Provide the (X, Y) coordinate of the cell's center where the given text is located.  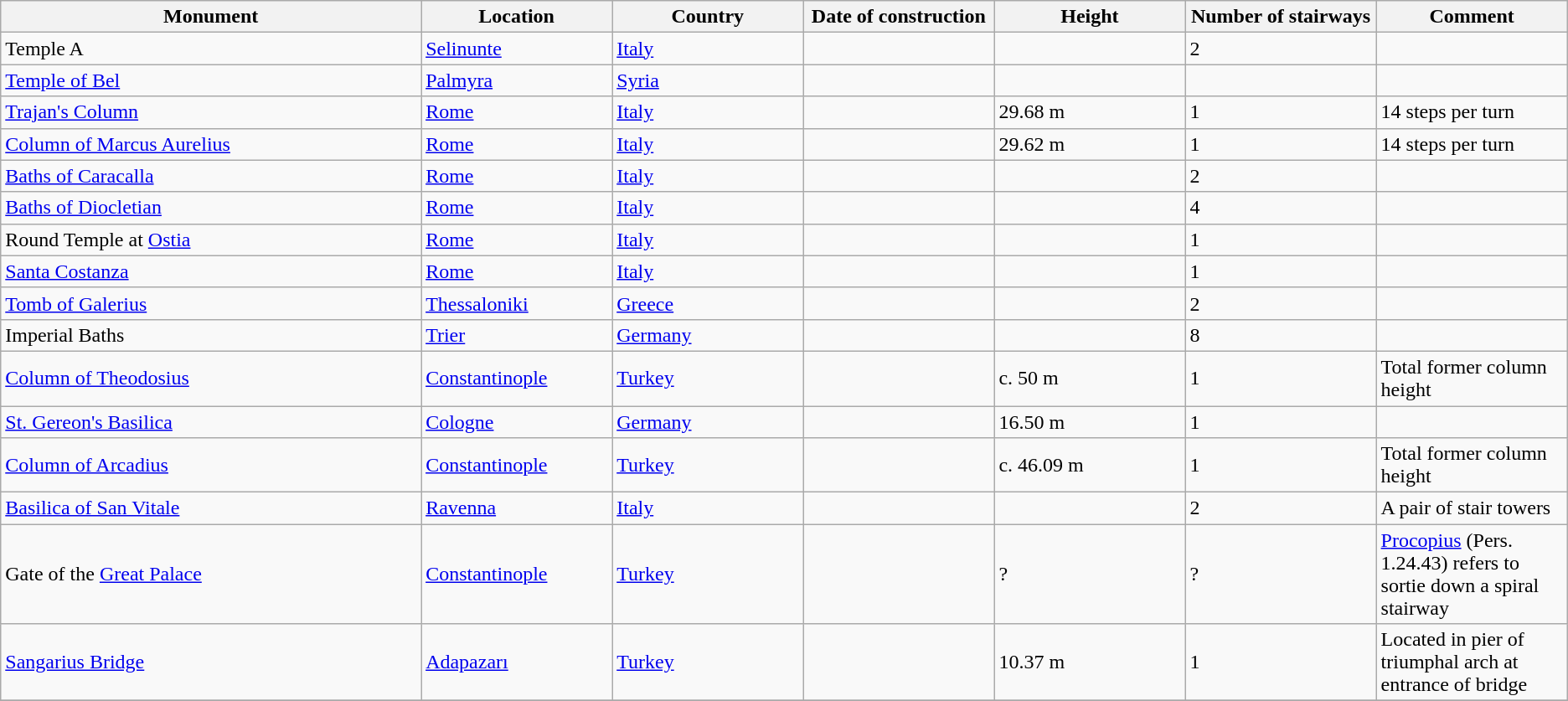
Ravenna (517, 508)
10.37 m (1090, 662)
Column of Arcadius (211, 466)
Trier (517, 335)
4 (1281, 208)
Monument (211, 17)
Located in pier of triumphal arch at entrance of bridge (1472, 662)
Number of stairways (1281, 17)
Palmyra (517, 80)
Selinunte (517, 49)
Height (1090, 17)
Location (517, 17)
29.68 m (1090, 112)
Basilica of San Vitale (211, 508)
Thessaloniki (517, 303)
Temple A (211, 49)
Country (708, 17)
Column of Theodosius (211, 379)
St. Gereon's Basilica (211, 421)
Syria (708, 80)
Greece (708, 303)
Tomb of Galerius (211, 303)
Trajan's Column (211, 112)
29.62 m (1090, 144)
Procopius (Pers. 1.24.43) refers to sortie down a spiral stairway (1472, 575)
Column of Marcus Aurelius (211, 144)
Baths of Diocletian (211, 208)
Sangarius Bridge (211, 662)
c. 50 m (1090, 379)
Gate of the Great Palace (211, 575)
Adapazarı (517, 662)
Round Temple at Ostia (211, 240)
A pair of stair towers (1472, 508)
8 (1281, 335)
c. 46.09 m (1090, 466)
Date of construction (899, 17)
Imperial Baths (211, 335)
16.50 m (1090, 421)
Santa Costanza (211, 271)
Cologne (517, 421)
Temple of Bel (211, 80)
Baths of Caracalla (211, 176)
Comment (1472, 17)
